Capture the cell that displays the provided text and extract its [x, y] central coordinate. 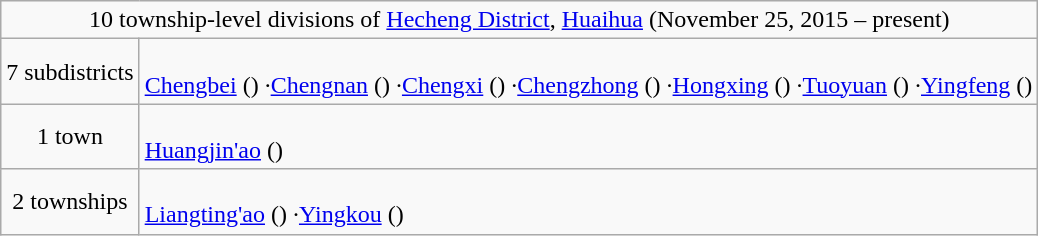
2 townships [70, 202]
Chengbei () ·Chengnan () ·Chengxi () ·Chengzhong () ·Hongxing () ·Tuoyuan () ·Yingfeng () [588, 72]
1 town [70, 136]
Huangjin'ao () [588, 136]
Liangting'ao () ·Yingkou () [588, 202]
10 township-level divisions of Hecheng District, Huaihua (November 25, 2015 – present) [520, 20]
7 subdistricts [70, 72]
